Capture the cell that displays the provided text and extract its [X, Y] central coordinate. 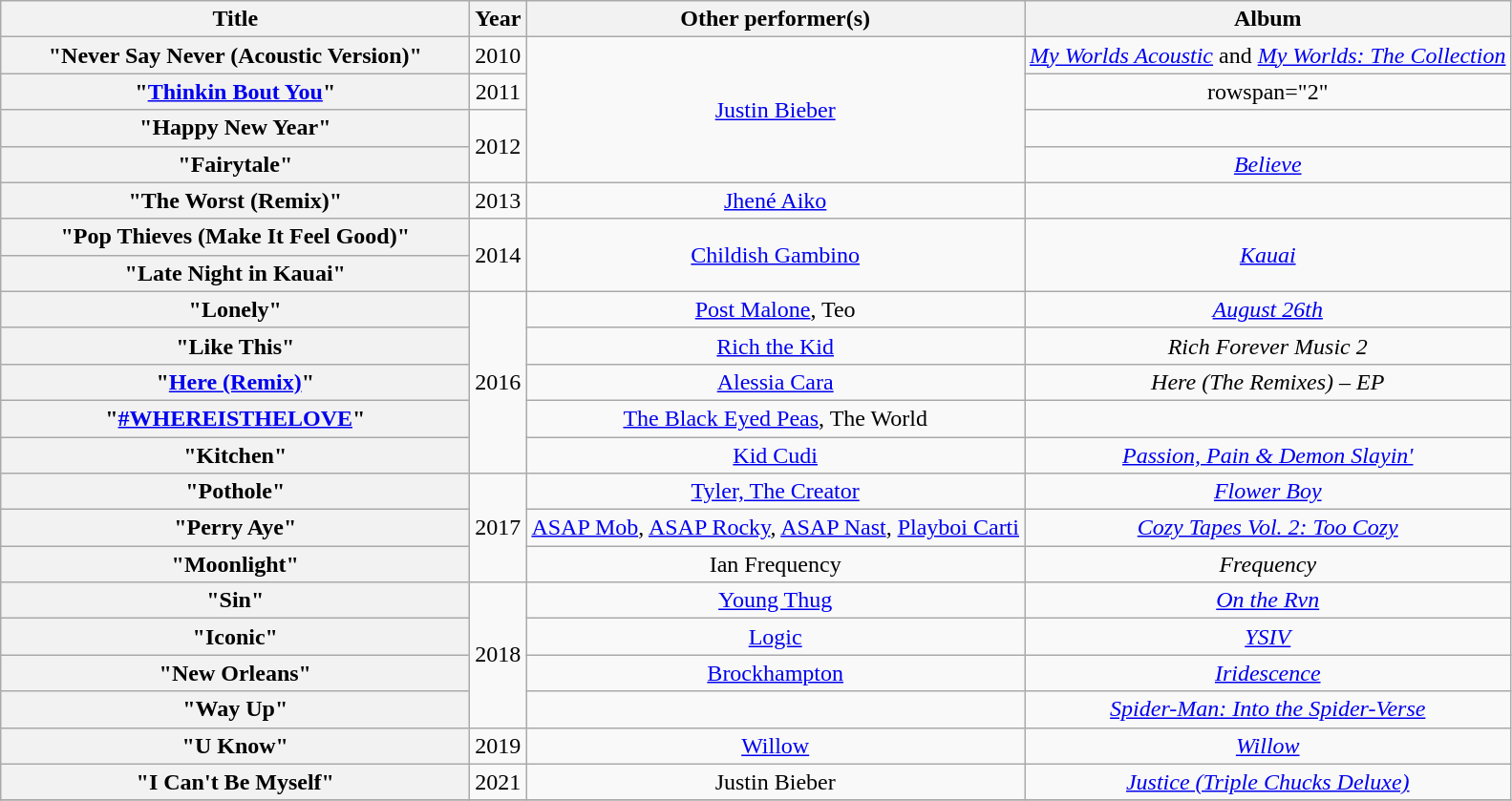
"Pothole" [235, 492]
2021 [499, 782]
Tyler, The Creator [776, 492]
Rich the Kid [776, 346]
Justice (Triple Chucks Deluxe) [1267, 782]
Alessia Cara [776, 382]
On the Rvn [1267, 601]
Passion, Pain & Demon Slayin' [1267, 455]
August 26th [1267, 309]
"New Orleans" [235, 673]
"Iconic" [235, 637]
2019 [499, 746]
2017 [499, 528]
Rich Forever Music 2 [1267, 346]
Post Malone, Teo [776, 309]
Logic [776, 637]
Kid Cudi [776, 455]
Cozy Tapes Vol. 2: Too Cozy [1267, 528]
"Never Say Never (Acoustic Version)" [235, 55]
"Pop Thieves (Make It Feel Good)" [235, 237]
2016 [499, 382]
"#WHEREISTHELOVE" [235, 418]
"The Worst (Remix)" [235, 200]
"Sin" [235, 601]
"Happy New Year" [235, 128]
Jhené Aiko [776, 200]
Flower Boy [1267, 492]
YSIV [1267, 637]
"I Can't Be Myself" [235, 782]
Year [499, 19]
2014 [499, 255]
"Moonlight" [235, 564]
Young Thug [776, 601]
Kauai [1267, 255]
"Way Up" [235, 709]
Iridescence [1267, 673]
rowspan="2" [1267, 92]
Ian Frequency [776, 564]
Here (The Remixes) – EP [1267, 382]
2010 [499, 55]
"U Know" [235, 746]
Album [1267, 19]
"Perry Aye" [235, 528]
2018 [499, 655]
My Worlds Acoustic and My Worlds: The Collection [1267, 55]
"Lonely" [235, 309]
"Here (Remix)" [235, 382]
Childish Gambino [776, 255]
Frequency [1267, 564]
"Fairytale" [235, 164]
"Kitchen" [235, 455]
2012 [499, 146]
Brockhampton [776, 673]
2011 [499, 92]
Believe [1267, 164]
"Late Night in Kauai" [235, 273]
Title [235, 19]
Other performer(s) [776, 19]
The Black Eyed Peas, The World [776, 418]
"Like This" [235, 346]
Spider-Man: Into the Spider-Verse [1267, 709]
2013 [499, 200]
ASAP Mob, ASAP Rocky, ASAP Nast, Playboi Carti [776, 528]
"Thinkin Bout You" [235, 92]
